Output the [x, y] coordinate of the center of the cell containing the given text.  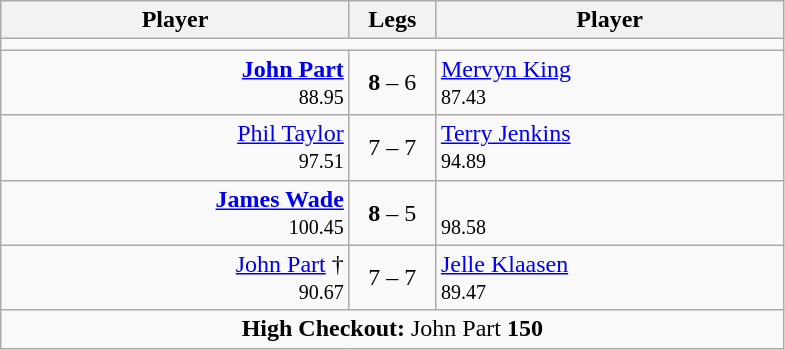
Legs [392, 20]
Jelle Klaasen 89.47 [610, 278]
8 – 5 [392, 212]
John Part † 90.67 [176, 278]
James Wade 100.45 [176, 212]
Phil Taylor 97.51 [176, 148]
John Part 88.95 [176, 82]
Mervyn King 87.43 [610, 82]
8 – 6 [392, 82]
98.58 [610, 212]
Terry Jenkins 94.89 [610, 148]
High Checkout: John Part 150 [392, 329]
